Capture the cell that displays the provided text and extract its (x, y) central coordinate. 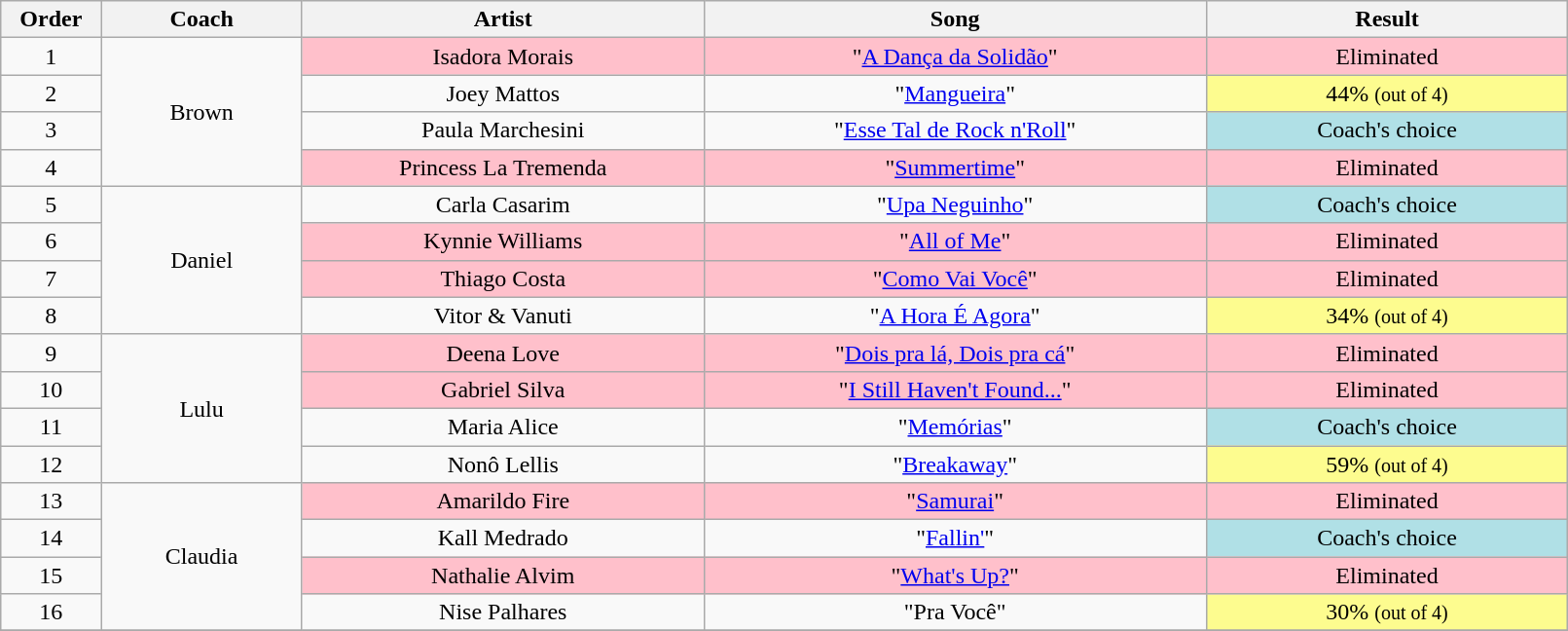
"Fallin'" (955, 538)
Thiago Costa (502, 278)
3 (51, 130)
8 (51, 315)
1 (51, 56)
11 (51, 427)
Deena Love (502, 353)
Kynnie Williams (502, 241)
"Breakaway" (955, 464)
"Memórias" (955, 427)
"All of Me" (955, 241)
Nise Palhares (502, 612)
10 (51, 390)
15 (51, 575)
"Samurai" (955, 501)
Gabriel Silva (502, 390)
"A Dança da Solidão" (955, 56)
Artist (502, 19)
"Dois pra lá, Dois pra cá" (955, 353)
6 (51, 241)
34% (out of 4) (1387, 315)
44% (out of 4) (1387, 93)
Carla Casarim (502, 204)
12 (51, 464)
"Como Vai Você" (955, 278)
"Pra Você" (955, 612)
"I Still Haven't Found..." (955, 390)
59% (out of 4) (1387, 464)
30% (out of 4) (1387, 612)
4 (51, 167)
2 (51, 93)
"What's Up?" (955, 575)
16 (51, 612)
5 (51, 204)
"Summertime" (955, 167)
Joey Mattos (502, 93)
Maria Alice (502, 427)
7 (51, 278)
Brown (201, 112)
Song (955, 19)
Paula Marchesini (502, 130)
Coach (201, 19)
Vitor & Vanuti (502, 315)
Amarildo Fire (502, 501)
Isadora Morais (502, 56)
"Upa Neguinho" (955, 204)
Princess La Tremenda (502, 167)
"Mangueira" (955, 93)
"Esse Tal de Rock n'Roll" (955, 130)
"A Hora É Agora" (955, 315)
Nathalie Alvim (502, 575)
14 (51, 538)
13 (51, 501)
Order (51, 19)
Daniel (201, 260)
Kall Medrado (502, 538)
Nonô Lellis (502, 464)
Claudia (201, 557)
9 (51, 353)
Lulu (201, 408)
Result (1387, 19)
